Identify which cell holds the provided text, then report its (X, Y) central coordinate. 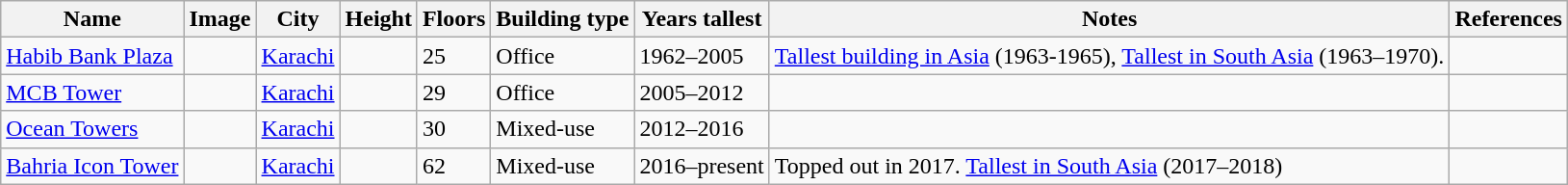
Height (378, 19)
References (1509, 19)
2016–present (702, 166)
Notes (1109, 19)
Building type (562, 19)
Name (92, 19)
Habib Bank Plaza (92, 56)
1962–2005 (702, 56)
MCB Tower (92, 92)
2005–2012 (702, 92)
Tallest building in Asia (1963-1965), Tallest in South Asia (1963–1970). (1109, 56)
Image (219, 19)
Floors (453, 19)
62 (453, 166)
City (298, 19)
29 (453, 92)
25 (453, 56)
Years tallest (702, 19)
2012–2016 (702, 129)
30 (453, 129)
Topped out in 2017. Tallest in South Asia (2017–2018) (1109, 166)
Ocean Towers (92, 129)
Bahria Icon Tower (92, 166)
